Search for the cell housing the specified text and yield its (x, y) center coordinate. 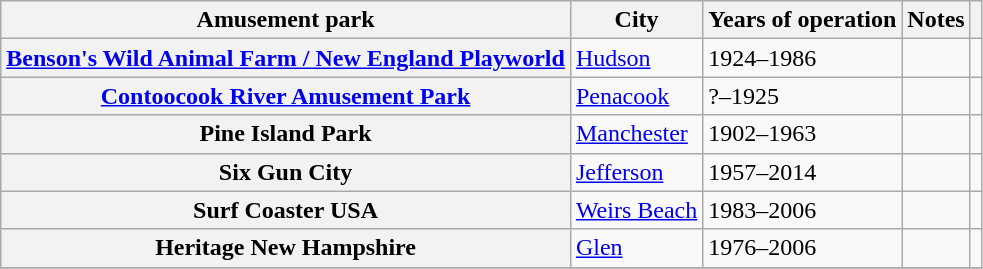
Six Gun City (286, 172)
City (636, 20)
Amusement park (286, 20)
Years of operation (802, 20)
Benson's Wild Animal Farm / New England Playworld (286, 58)
Penacook (636, 96)
Heritage New Hampshire (286, 248)
Notes (936, 20)
Contoocook River Amusement Park (286, 96)
?–1925 (802, 96)
Weirs Beach (636, 210)
1976–2006 (802, 248)
Hudson (636, 58)
1957–2014 (802, 172)
Pine Island Park (286, 134)
1924–1986 (802, 58)
Manchester (636, 134)
Jefferson (636, 172)
1902–1963 (802, 134)
Glen (636, 248)
Surf Coaster USA (286, 210)
1983–2006 (802, 210)
